Extract the [x, y] coordinate from the center of the cell holding the provided text.  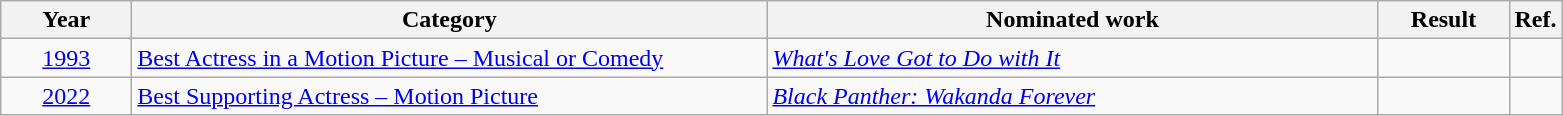
Nominated work [1072, 20]
Year [66, 20]
1993 [66, 58]
Black Panther: Wakanda Forever [1072, 96]
Ref. [1536, 20]
Best Supporting Actress – Motion Picture [450, 96]
2022 [66, 96]
Category [450, 20]
Best Actress in a Motion Picture – Musical or Comedy [450, 58]
Result [1444, 20]
What's Love Got to Do with It [1072, 58]
